Extract the (x, y) coordinate from the center of the cell holding the provided text.  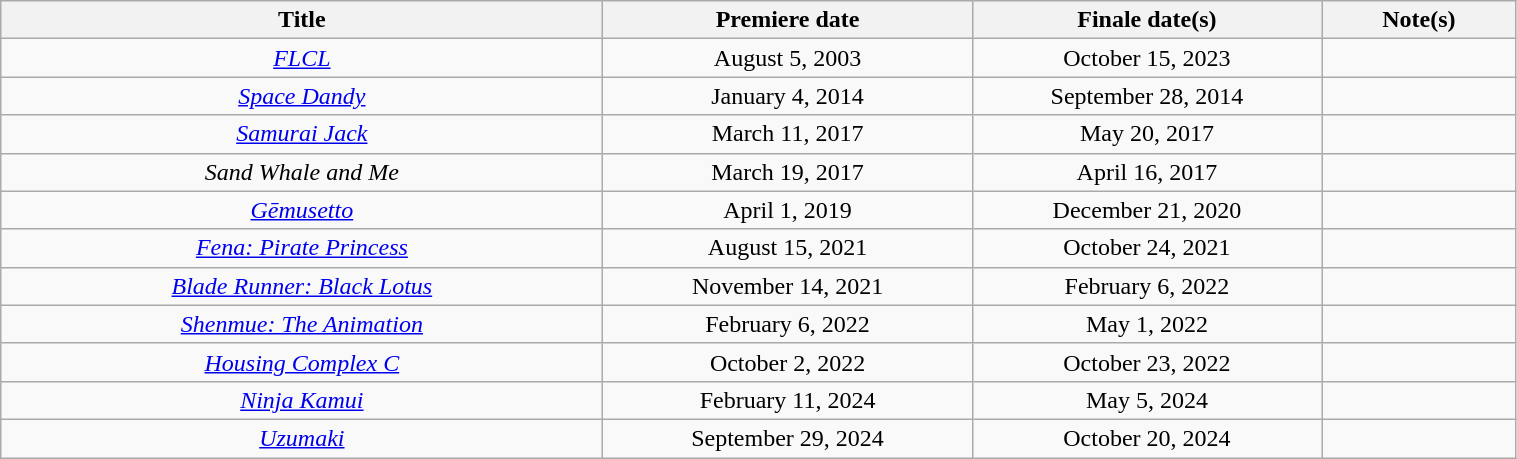
February 11, 2024 (788, 400)
October 2, 2022 (788, 362)
May 5, 2024 (1147, 400)
October 24, 2021 (1147, 248)
Space Dandy (302, 96)
Uzumaki (302, 438)
Ninja Kamui (302, 400)
September 29, 2024 (788, 438)
April 16, 2017 (1147, 172)
August 5, 2003 (788, 58)
October 23, 2022 (1147, 362)
October 15, 2023 (1147, 58)
December 21, 2020 (1147, 210)
Note(s) (1419, 20)
Fena: Pirate Princess (302, 248)
November 14, 2021 (788, 286)
March 19, 2017 (788, 172)
Blade Runner: Black Lotus (302, 286)
March 11, 2017 (788, 134)
Shenmue: The Animation (302, 324)
May 1, 2022 (1147, 324)
Finale date(s) (1147, 20)
Sand Whale and Me (302, 172)
January 4, 2014 (788, 96)
Premiere date (788, 20)
Samurai Jack (302, 134)
Gēmusetto (302, 210)
October 20, 2024 (1147, 438)
Title (302, 20)
May 20, 2017 (1147, 134)
April 1, 2019 (788, 210)
August 15, 2021 (788, 248)
September 28, 2014 (1147, 96)
Housing Complex C (302, 362)
FLCL (302, 58)
